Return the [X, Y] coordinate for the center point of the cell that contains the specified text.  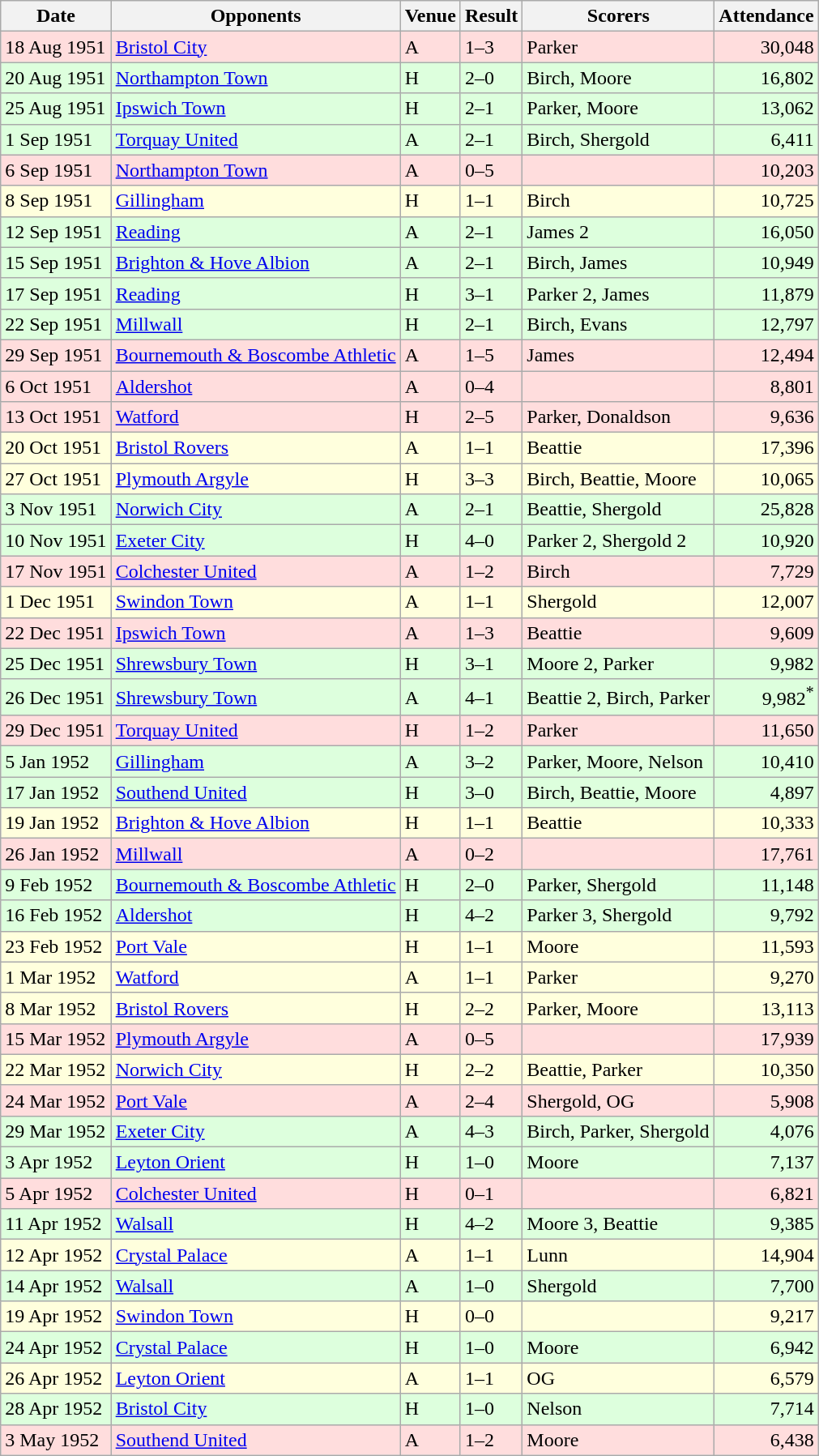
3–2 [491, 762]
3–3 [491, 479]
27 Oct 1951 [56, 479]
Parker, Donaldson [619, 417]
7,729 [766, 571]
Opponents [256, 16]
Birch, Shergold [619, 139]
15 Sep 1951 [56, 263]
11,148 [766, 885]
Parker, Shergold [619, 885]
11 Apr 1952 [56, 1224]
Lunn [619, 1255]
29 Sep 1951 [56, 355]
Scorers [619, 16]
3 May 1952 [56, 1440]
10,333 [766, 823]
26 Jan 1952 [56, 854]
Nelson [619, 1409]
3 Apr 1952 [56, 1163]
4,076 [766, 1131]
Attendance [766, 16]
0–1 [491, 1193]
26 Apr 1952 [56, 1378]
11,650 [766, 731]
14 Apr 1952 [56, 1286]
Beattie 2, Birch, Parker [619, 697]
16 Feb 1952 [56, 916]
6 Sep 1951 [56, 170]
0–4 [491, 386]
9,609 [766, 633]
17 Nov 1951 [56, 571]
16,802 [766, 78]
7,137 [766, 1163]
25 Dec 1951 [56, 664]
4–3 [491, 1131]
10,065 [766, 479]
20 Aug 1951 [56, 78]
Moore 3, Beattie [619, 1224]
30,048 [766, 47]
James [619, 355]
6,942 [766, 1347]
18 Aug 1951 [56, 47]
24 Mar 1952 [56, 1100]
3 Nov 1951 [56, 510]
8 Sep 1951 [56, 201]
24 Apr 1952 [56, 1347]
12 Apr 1952 [56, 1255]
10,725 [766, 201]
17,939 [766, 1039]
4–0 [491, 540]
Parker 2, Shergold 2 [619, 540]
5 Apr 1952 [56, 1193]
11,879 [766, 293]
14,904 [766, 1255]
9,217 [766, 1317]
16,050 [766, 232]
25 Aug 1951 [56, 109]
17 Sep 1951 [56, 293]
Birch, James [619, 263]
8 Mar 1952 [56, 1008]
2–4 [491, 1100]
22 Dec 1951 [56, 633]
1 Dec 1951 [56, 602]
19 Apr 1952 [56, 1317]
12,494 [766, 355]
20 Oct 1951 [56, 448]
28 Apr 1952 [56, 1409]
11,593 [766, 946]
4–1 [491, 697]
15 Mar 1952 [56, 1039]
Parker 2, James [619, 293]
10,350 [766, 1070]
1 Sep 1951 [56, 139]
Beattie, Parker [619, 1070]
0–0 [491, 1317]
9,385 [766, 1224]
5 Jan 1952 [56, 762]
9,636 [766, 417]
13 Oct 1951 [56, 417]
9,982 [766, 664]
Parker, Moore, Nelson [619, 762]
Beattie, Shergold [619, 510]
12,797 [766, 324]
13,113 [766, 1008]
12 Sep 1951 [56, 232]
22 Mar 1952 [56, 1070]
10,410 [766, 762]
Date [56, 16]
OG [619, 1378]
Birch, Parker, Shergold [619, 1131]
6 Oct 1951 [56, 386]
Birch, Evans [619, 324]
Parker 3, Shergold [619, 916]
7,700 [766, 1286]
Shergold, OG [619, 1100]
Venue [430, 16]
7,714 [766, 1409]
29 Dec 1951 [56, 731]
3–0 [491, 792]
23 Feb 1952 [56, 946]
Birch, Moore [619, 78]
6,579 [766, 1378]
29 Mar 1952 [56, 1131]
17,396 [766, 448]
1–5 [491, 355]
25,828 [766, 510]
9,792 [766, 916]
James 2 [619, 232]
17 Jan 1952 [56, 792]
19 Jan 1952 [56, 823]
10,203 [766, 170]
5,908 [766, 1100]
6,438 [766, 1440]
8,801 [766, 386]
10,920 [766, 540]
10 Nov 1951 [56, 540]
2–5 [491, 417]
13,062 [766, 109]
Result [491, 16]
6,411 [766, 139]
0–2 [491, 854]
4,897 [766, 792]
1 Mar 1952 [56, 977]
9,982* [766, 697]
9 Feb 1952 [56, 885]
9,270 [766, 977]
6,821 [766, 1193]
Moore 2, Parker [619, 664]
26 Dec 1951 [56, 697]
17,761 [766, 854]
22 Sep 1951 [56, 324]
12,007 [766, 602]
10,949 [766, 263]
